Output the (X, Y) coordinate of the center of the cell containing the given text.  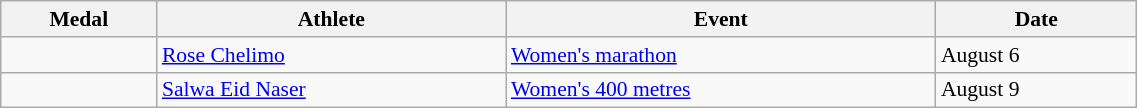
Women's marathon (721, 55)
Athlete (332, 19)
Date (1036, 19)
Women's 400 metres (721, 90)
August 9 (1036, 90)
Event (721, 19)
Salwa Eid Naser (332, 90)
August 6 (1036, 55)
Rose Chelimo (332, 55)
Medal (79, 19)
